Search for the cell housing the specified text and yield its [x, y] center coordinate. 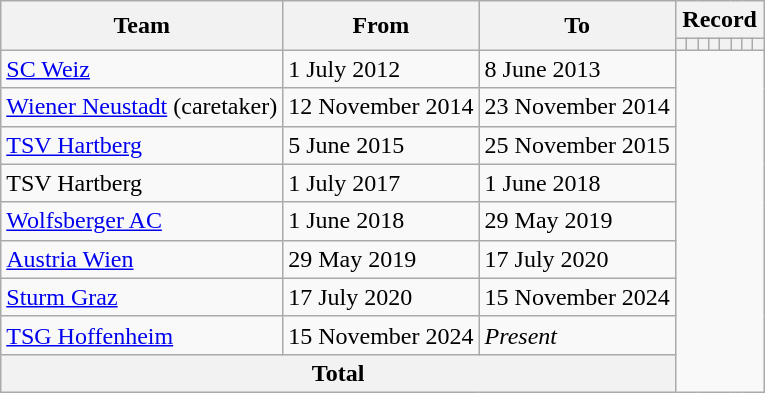
To [577, 26]
Total [338, 373]
From [381, 26]
5 June 2015 [381, 145]
Wolfsberger AC [142, 221]
23 November 2014 [577, 107]
Sturm Graz [142, 297]
8 June 2013 [577, 69]
12 November 2014 [381, 107]
Wiener Neustadt (caretaker) [142, 107]
Austria Wien [142, 259]
Present [577, 335]
Team [142, 26]
SC Weiz [142, 69]
1 July 2017 [381, 183]
TSG Hoffenheim [142, 335]
Record [719, 20]
25 November 2015 [577, 145]
1 July 2012 [381, 69]
